Return [x, y] of the center of cell containing provided text 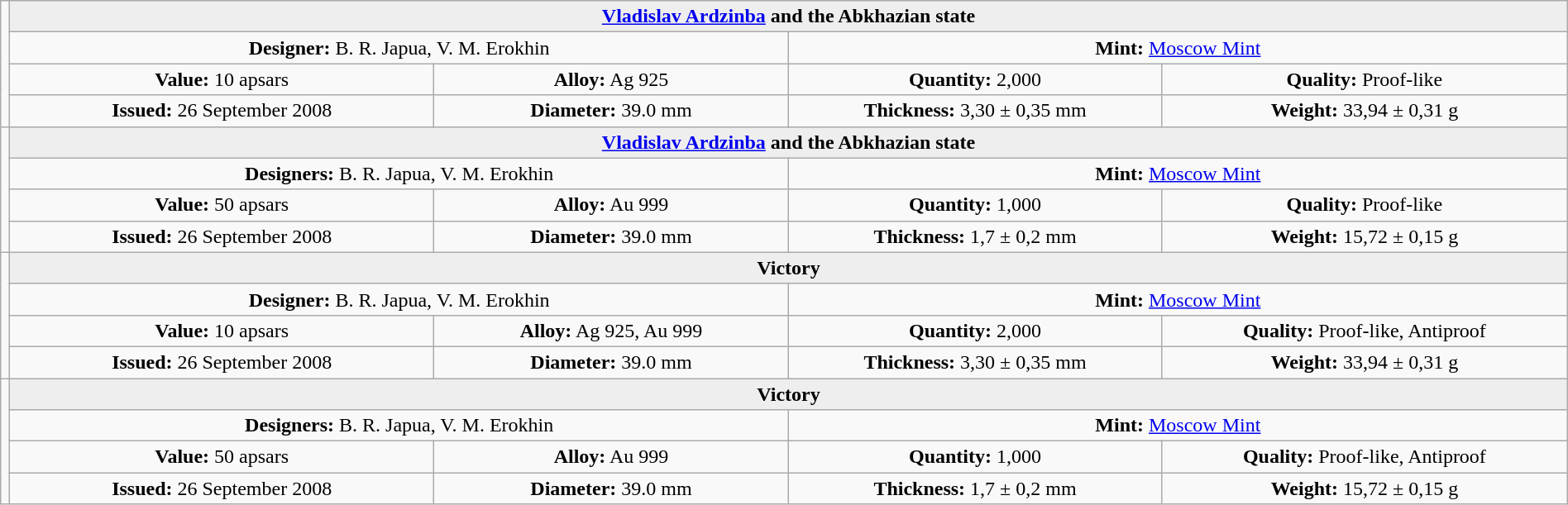
Alloy: Ag 925 [612, 79]
Alloy: Ag 925, Au 999 [612, 331]
